Pinpoint the cell where the given text exists, returning its [x, y] midpoint coordinate. 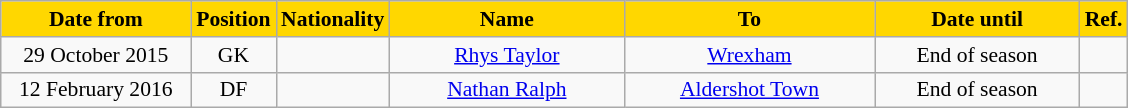
DF [234, 90]
Nationality [332, 19]
Date until [978, 19]
Date from [96, 19]
Name [506, 19]
Position [234, 19]
Ref. [1104, 19]
Rhys Taylor [506, 55]
Wrexham [749, 55]
12 February 2016 [96, 90]
Aldershot Town [749, 90]
29 October 2015 [96, 55]
To [749, 19]
GK [234, 55]
Nathan Ralph [506, 90]
